Extract the (X, Y) coordinate from the center of the cell holding the provided text.  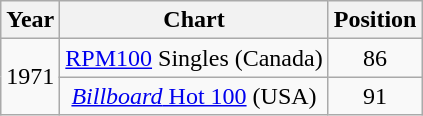
Position (375, 20)
86 (375, 58)
Billboard Hot 100 (USA) (194, 96)
1971 (30, 77)
Chart (194, 20)
RPM100 Singles (Canada) (194, 58)
91 (375, 96)
Year (30, 20)
